From the cell containing the given text, extract its center point as (x, y) coordinate. 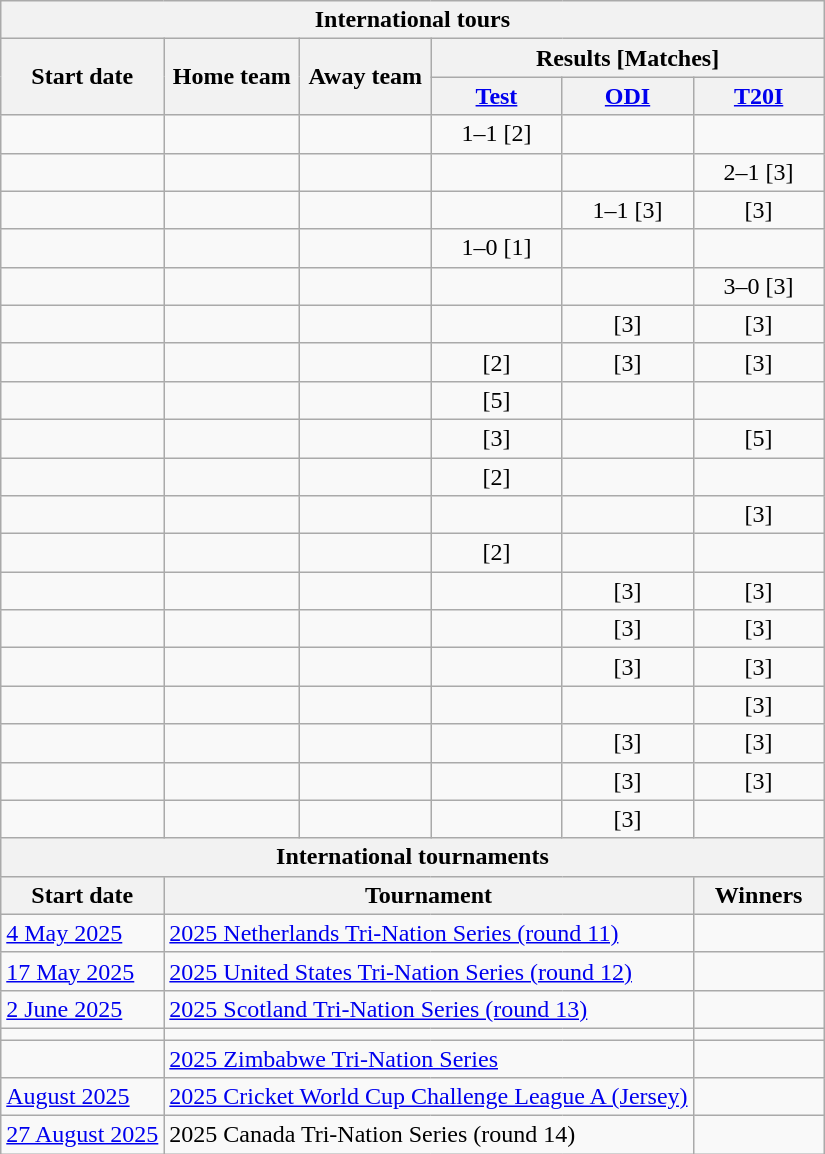
1–1 [2] (496, 134)
Away team (366, 77)
Home team (232, 77)
2025 Canada Tri-Nation Series (round 14) (428, 1135)
3–0 [3] (758, 286)
2025 Scotland Tri-Nation Series (round 13) (428, 1009)
ODI (628, 96)
Winners (758, 895)
T20I (758, 96)
2 June 2025 (82, 1009)
August 2025 (82, 1097)
27 August 2025 (82, 1135)
2–1 [3] (758, 172)
2025 United States Tri-Nation Series (round 12) (428, 971)
International tours (412, 20)
Tournament (428, 895)
2025 Cricket World Cup Challenge League A (Jersey) (428, 1097)
Results [Matches] (628, 58)
2025 Zimbabwe Tri-Nation Series (428, 1059)
17 May 2025 (82, 971)
4 May 2025 (82, 933)
1–0 [1] (496, 248)
International tournaments (412, 857)
Test (496, 96)
1–1 [3] (628, 210)
2025 Netherlands Tri-Nation Series (round 11) (428, 933)
